Extract the (X, Y) coordinate from the center of the cell holding the provided text.  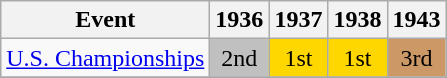
U.S. Championships (106, 58)
1938 (358, 20)
Event (106, 20)
1943 (416, 20)
2nd (240, 58)
3rd (416, 58)
1936 (240, 20)
1937 (298, 20)
